Determine the (x, y) coordinate at the center of the cell enclosing the given text.  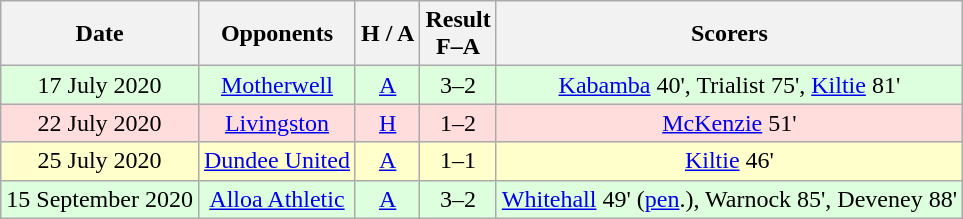
Kabamba 40', Trialist 75', Kiltie 81' (729, 85)
Dundee United (276, 161)
22 July 2020 (100, 123)
Kiltie 46' (729, 161)
McKenzie 51' (729, 123)
Date (100, 34)
Livingston (276, 123)
1–1 (458, 161)
ResultF–A (458, 34)
H (387, 123)
1–2 (458, 123)
15 September 2020 (100, 199)
Scorers (729, 34)
Alloa Athletic (276, 199)
Whitehall 49' (pen.), Warnock 85', Deveney 88' (729, 199)
25 July 2020 (100, 161)
17 July 2020 (100, 85)
Motherwell (276, 85)
H / A (387, 34)
Opponents (276, 34)
